Provide the [x, y] coordinate of the cell's center where the given text is located.  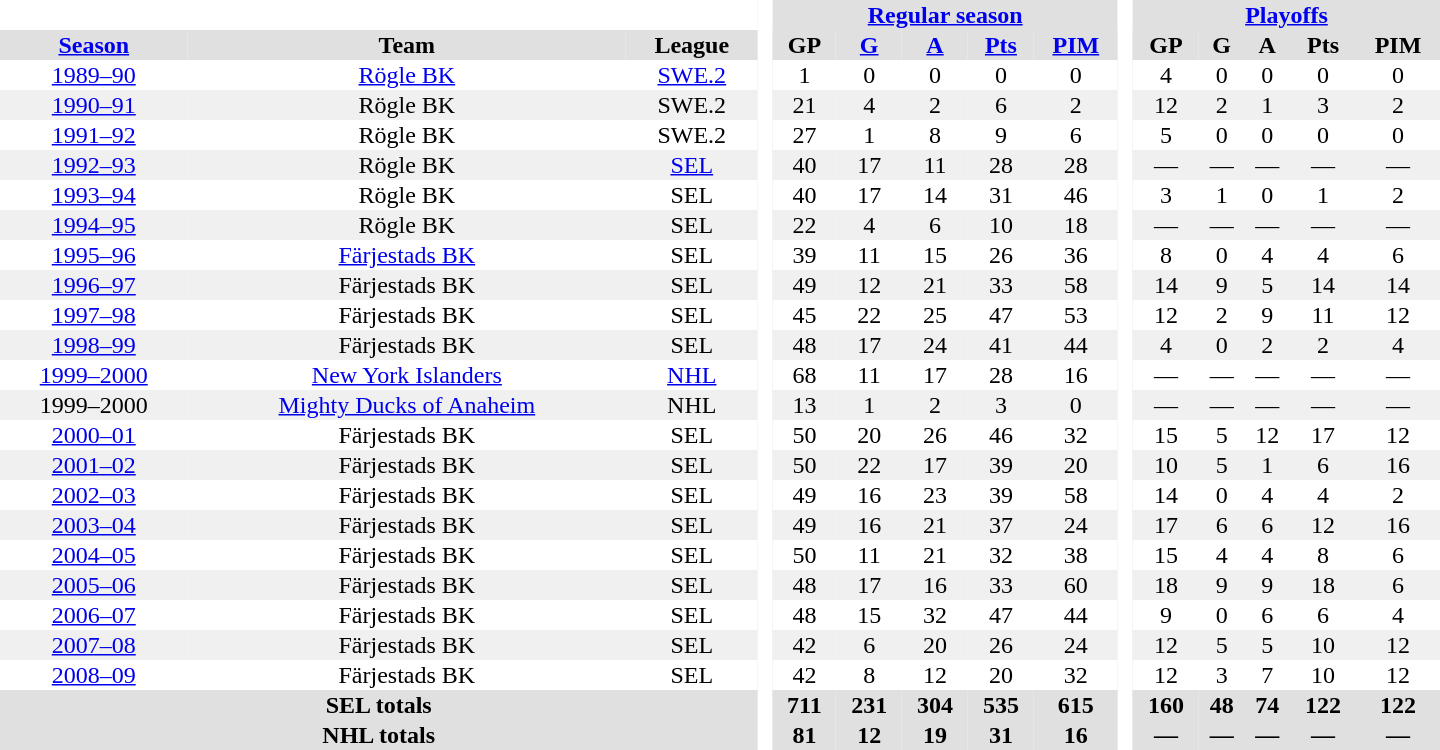
23 [935, 495]
60 [1076, 585]
7 [1267, 675]
2005–06 [94, 585]
13 [805, 405]
27 [805, 135]
SEL totals [378, 705]
19 [935, 735]
37 [1001, 525]
Regular season [946, 15]
Team [408, 45]
2001–02 [94, 465]
1991–92 [94, 135]
25 [935, 315]
1998–99 [94, 345]
2002–03 [94, 495]
2006–07 [94, 615]
2004–05 [94, 555]
Mighty Ducks of Anaheim [408, 405]
53 [1076, 315]
36 [1076, 255]
1996–97 [94, 285]
81 [805, 735]
League [692, 45]
NHL totals [378, 735]
1990–91 [94, 105]
535 [1001, 705]
2007–08 [94, 645]
1992–93 [94, 165]
711 [805, 705]
Season [94, 45]
New York Islanders [408, 375]
38 [1076, 555]
74 [1267, 705]
45 [805, 315]
1989–90 [94, 75]
231 [869, 705]
Playoffs [1286, 15]
2008–09 [94, 675]
2003–04 [94, 525]
41 [1001, 345]
1993–94 [94, 195]
2000–01 [94, 435]
160 [1166, 705]
1995–96 [94, 255]
1994–95 [94, 225]
304 [935, 705]
615 [1076, 705]
1997–98 [94, 315]
68 [805, 375]
